Find where the given text appears and provide that cell's center as [X, Y] coordinate. 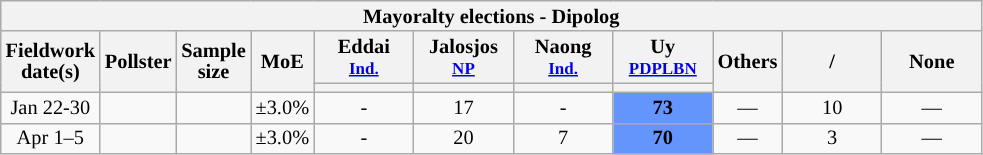
10 [832, 108]
Samplesize [213, 62]
73 [663, 108]
7 [563, 138]
MoE [282, 62]
Pollster [138, 62]
/ [832, 62]
NaongInd. [563, 57]
17 [464, 108]
UyPDPLBN [663, 57]
Others [748, 62]
None [932, 62]
Mayoralty elections - Dipolog [492, 16]
20 [464, 138]
70 [663, 138]
Apr 1–5 [50, 138]
EddaiInd. [364, 57]
JalosjosNP [464, 57]
Fieldworkdate(s) [50, 62]
Jan 22-30 [50, 108]
3 [832, 138]
